Find where the given text appears and provide that cell's center as [x, y] coordinate. 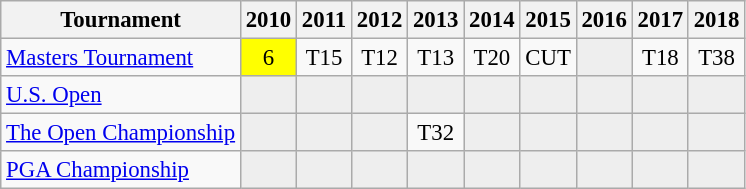
T38 [716, 58]
2018 [716, 20]
T32 [436, 133]
6 [268, 58]
CUT [548, 58]
2016 [604, 20]
T20 [492, 58]
U.S. Open [121, 95]
T12 [379, 58]
The Open Championship [121, 133]
PGA Championship [121, 170]
2011 [324, 20]
2014 [492, 20]
T18 [660, 58]
T13 [436, 58]
2010 [268, 20]
Masters Tournament [121, 58]
2012 [379, 20]
2015 [548, 20]
2017 [660, 20]
2013 [436, 20]
Tournament [121, 20]
T15 [324, 58]
